Extract the (X, Y) coordinate from the center of the cell holding the provided text.  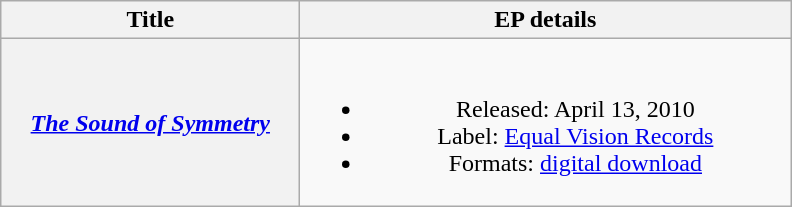
The Sound of Symmetry (150, 122)
Title (150, 20)
Released: April 13, 2010Label: Equal Vision RecordsFormats: digital download (546, 122)
EP details (546, 20)
